Pinpoint the cell where the given text exists, returning its [X, Y] midpoint coordinate. 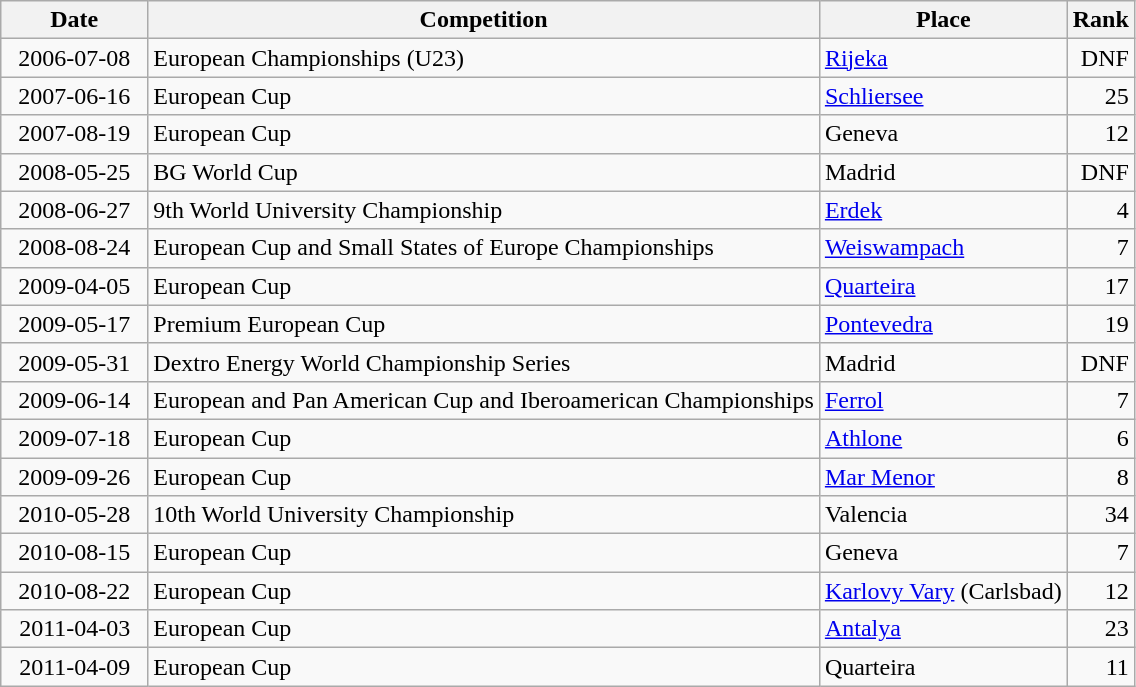
European Championships (U23) [484, 58]
Rank [1100, 20]
Schliersee [943, 96]
Place [943, 20]
11 [1100, 667]
6 [1100, 438]
Rijeka [943, 58]
European and Pan American Cup and Iberoamerican Championships [484, 400]
2009-07-18 [74, 438]
Competition [484, 20]
Athlone [943, 438]
2009-09-26 [74, 477]
Premium European Cup [484, 324]
19 [1100, 324]
2007-06-16 [74, 96]
Mar Menor [943, 477]
Ferrol [943, 400]
2011-04-03 [74, 629]
Pontevedra [943, 324]
2008-08-24 [74, 248]
Weiswampach [943, 248]
10th World University Championship [484, 515]
Date [74, 20]
2010-08-22 [74, 591]
2009-04-05 [74, 286]
2008-06-27 [74, 210]
2008-05-25 [74, 172]
2009-05-31 [74, 362]
2009-06-14 [74, 400]
25 [1100, 96]
2010-08-15 [74, 553]
Dextro Energy World Championship Series [484, 362]
2006-07-08 [74, 58]
34 [1100, 515]
2010-05-28 [74, 515]
BG World Cup [484, 172]
European Cup and Small States of Europe Championships [484, 248]
4 [1100, 210]
17 [1100, 286]
23 [1100, 629]
2009-05-17 [74, 324]
9th World University Championship [484, 210]
Antalya [943, 629]
Valencia [943, 515]
Erdek [943, 210]
8 [1100, 477]
2011-04-09 [74, 667]
Karlovy Vary (Carlsbad) [943, 591]
2007-08-19 [74, 134]
